Scan for the cell matching the given text and deliver its (X, Y) coordinate at center. 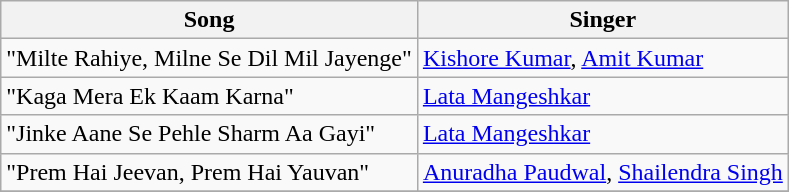
"Jinke Aane Se Pehle Sharm Aa Gayi" (210, 134)
"Milte Rahiye, Milne Se Dil Mil Jayenge" (210, 58)
Singer (602, 20)
Song (210, 20)
"Kaga Mera Ek Kaam Karna" (210, 96)
Kishore Kumar, Amit Kumar (602, 58)
Anuradha Paudwal, Shailendra Singh (602, 172)
"Prem Hai Jeevan, Prem Hai Yauvan" (210, 172)
